Pinpoint the cell where the given text exists, returning its [X, Y] midpoint coordinate. 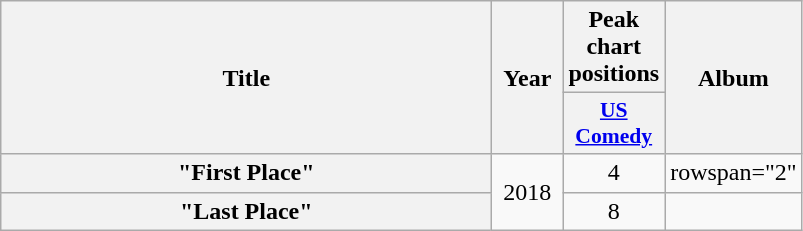
8 [614, 211]
Title [246, 78]
"Last Place" [246, 211]
Album [734, 78]
USComedy [614, 124]
"First Place" [246, 173]
Year [528, 78]
4 [614, 173]
rowspan="2" [734, 173]
2018 [528, 192]
Peak chart positions [614, 47]
